Search for the cell housing the specified text and yield its [x, y] center coordinate. 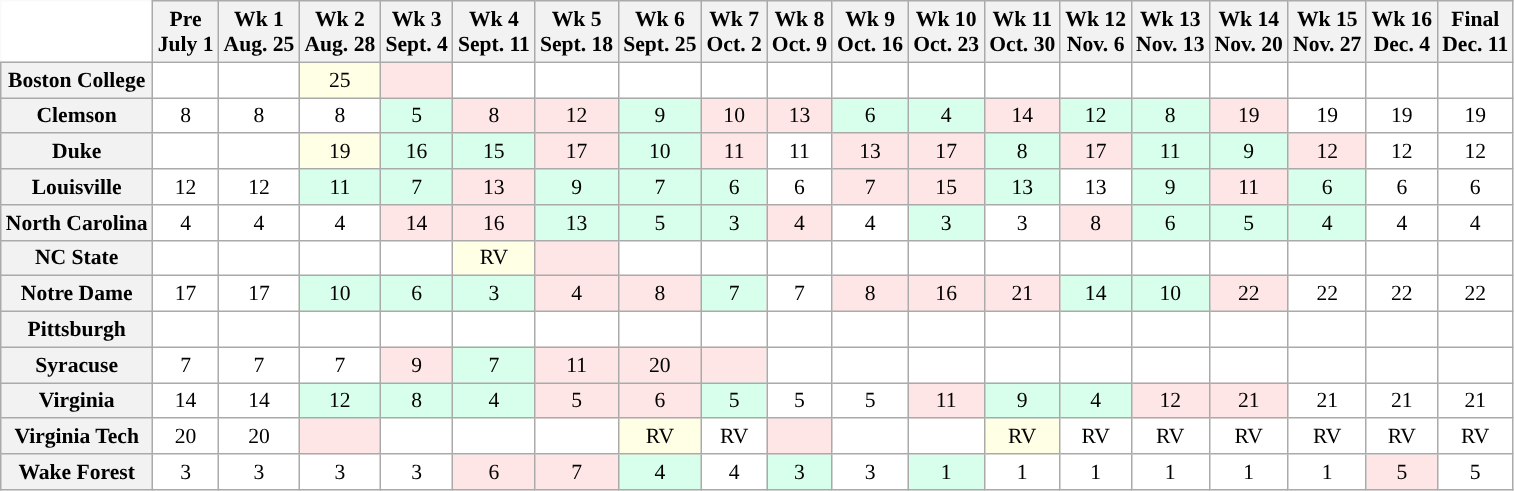
Wk 13 Nov. 13 [1170, 32]
Wk 2 Aug. 28 [340, 32]
Pre July 1 [186, 32]
Syracuse [77, 365]
Pittsburgh [77, 330]
Wk 12 Nov. 6 [1096, 32]
Wk 3 Sept. 4 [416, 32]
Virginia Tech [77, 437]
Wk 5 Sept. 18 [576, 32]
Wk 10 Oct. 23 [946, 32]
Clemson [77, 116]
Wk 15 Nov. 27 [1327, 32]
Boston College [77, 80]
Duke [77, 152]
Wk 7 Oct. 2 [734, 32]
Notre Dame [77, 294]
Louisville [77, 187]
Wk 14 Nov. 20 [1248, 32]
25 [340, 80]
Final Dec. 11 [1475, 32]
Wk 16 Dec. 4 [1402, 32]
Wk 11 Oct. 30 [1022, 32]
Wk 4 Sept. 11 [494, 32]
NC State [77, 258]
Wk 8 Oct. 9 [800, 32]
Wk 6 Sept. 25 [660, 32]
Wk 1 Aug. 25 [260, 32]
Virginia [77, 401]
North Carolina [77, 223]
Wake Forest [77, 472]
Wk 9 Oct. 16 [870, 32]
